Output the (x, y) coordinate of the center of the cell containing the given text.  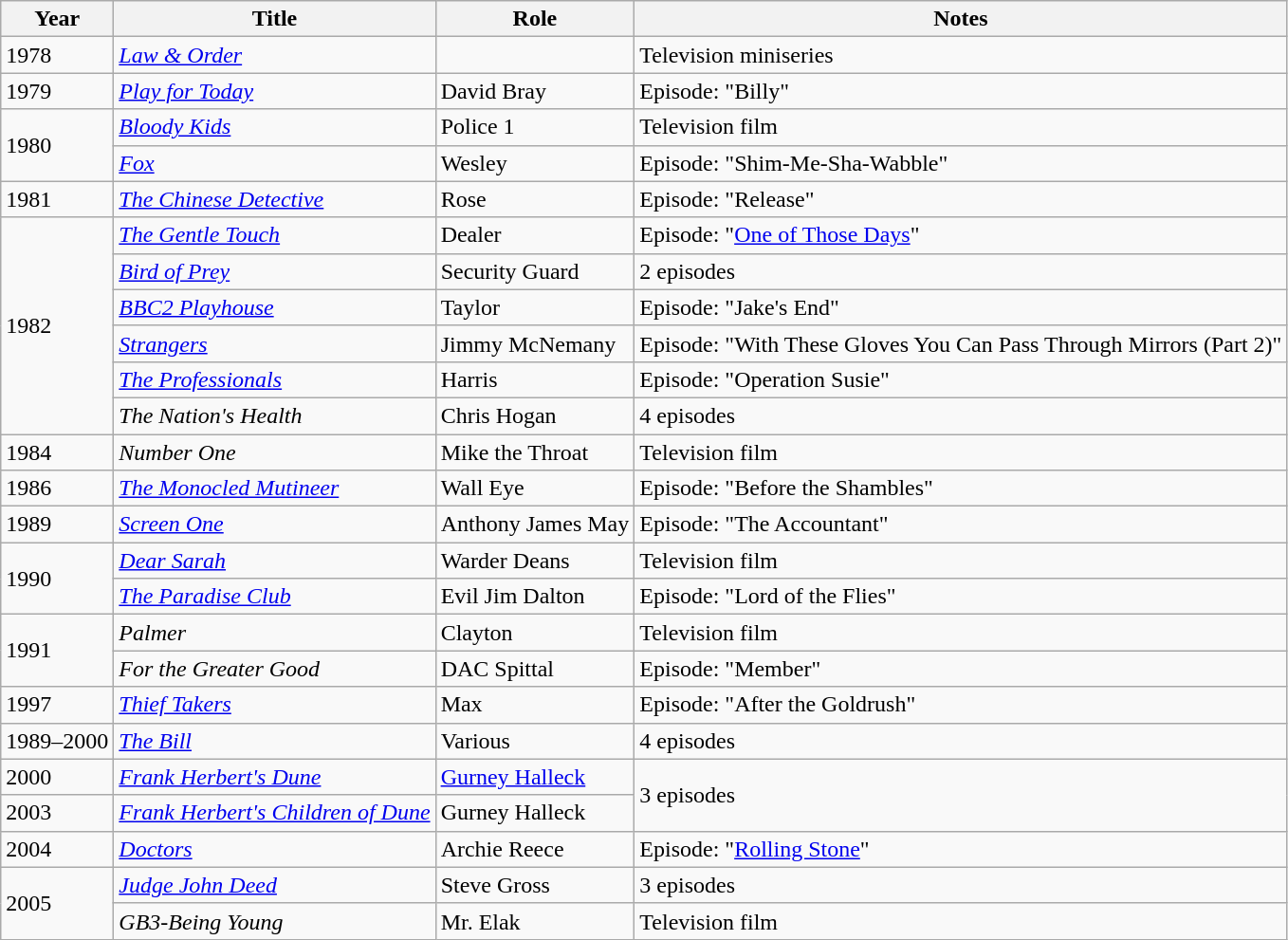
Bird of Prey (275, 271)
2003 (57, 813)
Dealer (535, 235)
Rose (535, 199)
Palmer (275, 633)
Doctors (275, 849)
Frank Herbert's Dune (275, 777)
Episode: "After the Goldrush" (961, 705)
Dear Sarah (275, 561)
Episode: "Release" (961, 199)
Episode: "Rolling Stone" (961, 849)
1981 (57, 199)
Harris (535, 379)
1984 (57, 452)
Evil Jim Dalton (535, 597)
1980 (57, 145)
Episode: "The Accountant" (961, 525)
Notes (961, 19)
1990 (57, 579)
Chris Hogan (535, 415)
David Bray (535, 91)
The Paradise Club (275, 597)
GB3-Being Young (275, 921)
1989 (57, 525)
DAC Spittal (535, 669)
2005 (57, 903)
Max (535, 705)
Title (275, 19)
2004 (57, 849)
Wesley (535, 163)
Law & Order (275, 55)
Number One (275, 452)
BBC2 Playhouse (275, 307)
For the Greater Good (275, 669)
Mike the Throat (535, 452)
Episode: "Member" (961, 669)
Steve Gross (535, 885)
Episode: "Before the Shambles" (961, 488)
Frank Herbert's Children of Dune (275, 813)
The Professionals (275, 379)
1978 (57, 55)
Police 1 (535, 127)
Judge John Deed (275, 885)
Bloody Kids (275, 127)
Episode: "Shim-Me-Sha-Wabble" (961, 163)
Archie Reece (535, 849)
Episode: "Operation Susie" (961, 379)
1989–2000 (57, 741)
Play for Today (275, 91)
Warder Deans (535, 561)
Jimmy McNemany (535, 343)
1979 (57, 91)
Episode: "With These Gloves You Can Pass Through Mirrors (Part 2)" (961, 343)
The Gentle Touch (275, 235)
Anthony James May (535, 525)
The Monocled Mutineer (275, 488)
Year (57, 19)
2000 (57, 777)
2 episodes (961, 271)
Television miniseries (961, 55)
The Chinese Detective (275, 199)
Episode: "Lord of the Flies" (961, 597)
Mr. Elak (535, 921)
Taylor (535, 307)
1991 (57, 651)
1982 (57, 325)
Episode: "Jake's End" (961, 307)
Clayton (535, 633)
Wall Eye (535, 488)
Episode: "One of Those Days" (961, 235)
Thief Takers (275, 705)
Fox (275, 163)
1997 (57, 705)
Episode: "Billy" (961, 91)
1986 (57, 488)
Security Guard (535, 271)
The Bill (275, 741)
Strangers (275, 343)
The Nation's Health (275, 415)
Various (535, 741)
Role (535, 19)
Screen One (275, 525)
